For the text-containing cell, return its midpoint in (X, Y) coordinate format. 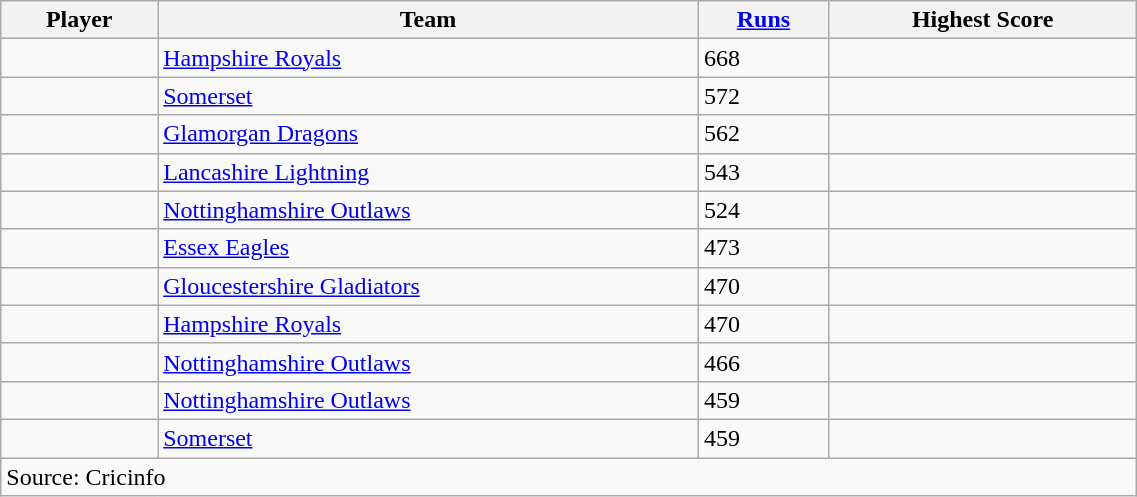
Essex Eagles (428, 248)
668 (763, 58)
Player (80, 20)
562 (763, 134)
473 (763, 248)
Runs (763, 20)
Team (428, 20)
Source: Cricinfo (569, 477)
466 (763, 362)
Lancashire Lightning (428, 172)
543 (763, 172)
Gloucestershire Gladiators (428, 286)
Highest Score (983, 20)
Glamorgan Dragons (428, 134)
572 (763, 96)
524 (763, 210)
